Return the [x, y] coordinate for the center point of the cell that contains the specified text.  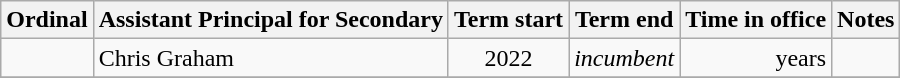
Term end [624, 20]
Assistant Principal for Secondary [270, 20]
Notes [866, 20]
years [756, 58]
Ordinal [47, 20]
Time in office [756, 20]
Chris Graham [270, 58]
Term start [508, 20]
2022 [508, 58]
incumbent [624, 58]
